Detect which cell encompasses the target text, then output its (x, y) center coordinate. 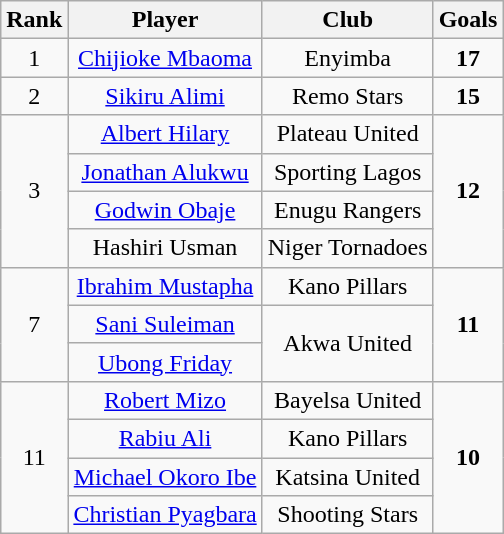
Sporting Lagos (348, 172)
2 (34, 96)
Christian Pyagbara (165, 515)
Niger Tornadoes (348, 248)
3 (34, 191)
Sani Suleiman (165, 324)
7 (34, 324)
Ubong Friday (165, 362)
Goals (468, 20)
Shooting Stars (348, 515)
Enyimba (348, 58)
17 (468, 58)
15 (468, 96)
Enugu Rangers (348, 210)
Godwin Obaje (165, 210)
Sikiru Alimi (165, 96)
Club (348, 20)
Katsina United (348, 477)
Bayelsa United (348, 400)
Rank (34, 20)
Rabiu Ali (165, 438)
10 (468, 457)
12 (468, 191)
Player (165, 20)
Hashiri Usman (165, 248)
Chijioke Mbaoma (165, 58)
Plateau United (348, 134)
Remo Stars (348, 96)
Akwa United (348, 343)
Ibrahim Mustapha (165, 286)
Jonathan Alukwu (165, 172)
1 (34, 58)
Robert Mizo (165, 400)
Albert Hilary (165, 134)
Michael Okoro Ibe (165, 477)
